Locate the cell with the specified text and output its [x, y] center coordinate. 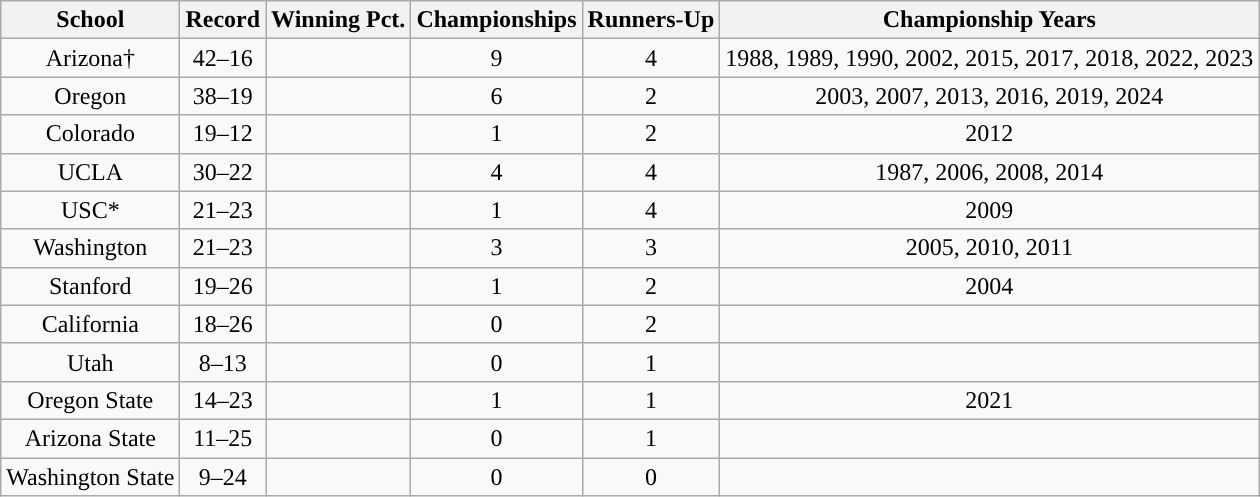
6 [496, 96]
30–22 [223, 172]
2003, 2007, 2013, 2016, 2019, 2024 [990, 96]
Championship Years [990, 20]
18–26 [223, 324]
2005, 2010, 2011 [990, 248]
19–12 [223, 134]
1987, 2006, 2008, 2014 [990, 172]
School [90, 20]
Runners-Up [651, 20]
2021 [990, 400]
2009 [990, 210]
42–16 [223, 58]
14–23 [223, 400]
8–13 [223, 362]
California [90, 324]
Record [223, 20]
2004 [990, 286]
Championships [496, 20]
UCLA [90, 172]
Arizona† [90, 58]
Winning Pct. [338, 20]
Washington [90, 248]
Oregon State [90, 400]
19–26 [223, 286]
Utah [90, 362]
2012 [990, 134]
38–19 [223, 96]
Colorado [90, 134]
Washington State [90, 477]
9 [496, 58]
Arizona State [90, 438]
Oregon [90, 96]
USC* [90, 210]
1988, 1989, 1990, 2002, 2015, 2017, 2018, 2022, 2023 [990, 58]
9–24 [223, 477]
Stanford [90, 286]
11–25 [223, 438]
